Output the [x, y] coordinate of the center of the cell containing the given text.  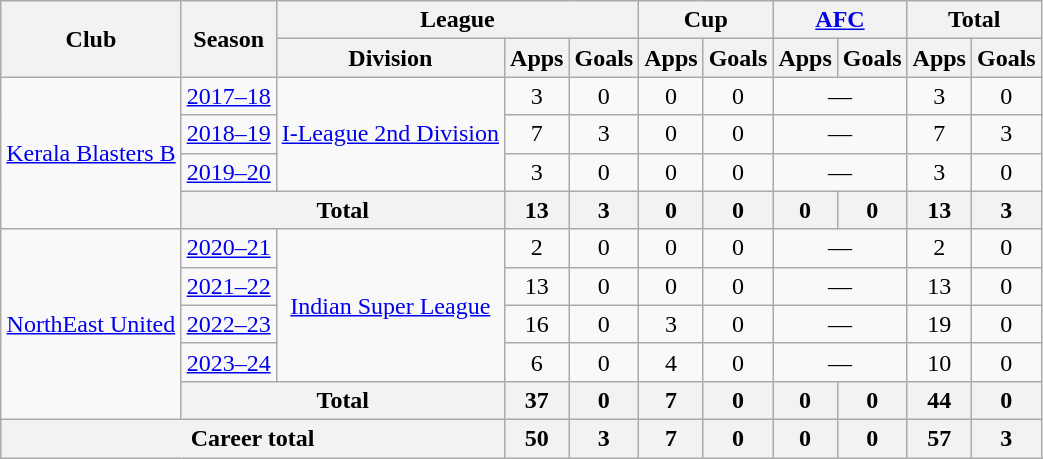
Division [390, 58]
10 [939, 362]
6 [537, 362]
2018–19 [228, 134]
44 [939, 400]
AFC [840, 20]
Club [91, 39]
Career total [253, 438]
2020–21 [228, 248]
NorthEast United [91, 324]
I-League 2nd Division [390, 134]
Season [228, 39]
16 [537, 324]
Kerala Blasters B [91, 153]
4 [671, 362]
2022–23 [228, 324]
57 [939, 438]
Cup [706, 20]
League [458, 20]
2021–22 [228, 286]
2019–20 [228, 172]
37 [537, 400]
19 [939, 324]
2023–24 [228, 362]
50 [537, 438]
Indian Super League [390, 305]
2017–18 [228, 96]
